For the text-containing cell, return its midpoint in [X, Y] coordinate format. 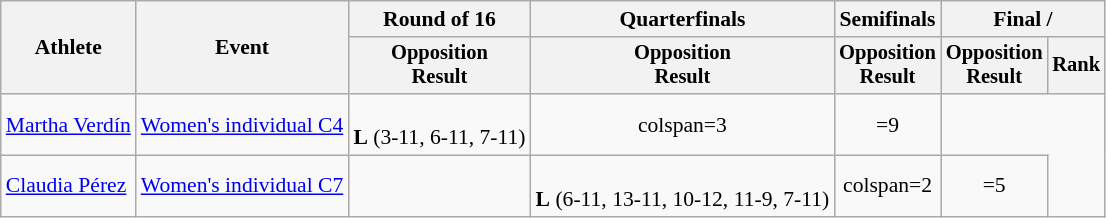
L (6-11, 13-11, 10-12, 11-9, 7-11) [683, 186]
Final / [1023, 19]
Athlete [68, 48]
Event [242, 48]
Martha Verdín [68, 124]
Semifinals [888, 19]
Round of 16 [439, 19]
Women's individual C4 [242, 124]
L (3-11, 6-11, 7-11) [439, 124]
=9 [888, 124]
Rank [1076, 66]
colspan=2 [888, 186]
Claudia Pérez [68, 186]
Quarterfinals [683, 19]
Women's individual C7 [242, 186]
=5 [994, 186]
colspan=3 [683, 124]
